Find where the given text appears and provide that cell's center as (x, y) coordinate. 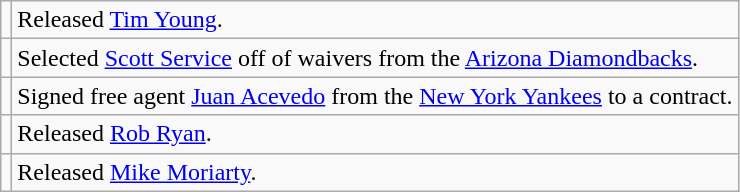
Released Tim Young. (375, 20)
Released Rob Ryan. (375, 134)
Signed free agent Juan Acevedo from the New York Yankees to a contract. (375, 96)
Released Mike Moriarty. (375, 172)
Selected Scott Service off of waivers from the Arizona Diamondbacks. (375, 58)
